Return the (X, Y) coordinate for the center point of the cell that contains the specified text.  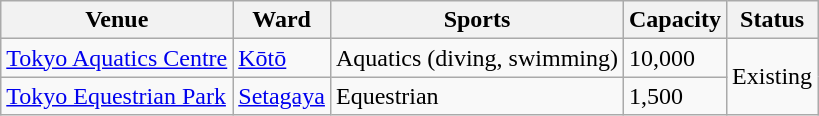
Ward (282, 20)
Aquatics (diving, swimming) (476, 58)
Tokyo Aquatics Centre (117, 58)
10,000 (674, 58)
Equestrian (476, 96)
Setagaya (282, 96)
Venue (117, 20)
1,500 (674, 96)
Existing (772, 77)
Tokyo Equestrian Park (117, 96)
Kōtō (282, 58)
Status (772, 20)
Capacity (674, 20)
Sports (476, 20)
